Detect which cell encompasses the target text, then output its (x, y) center coordinate. 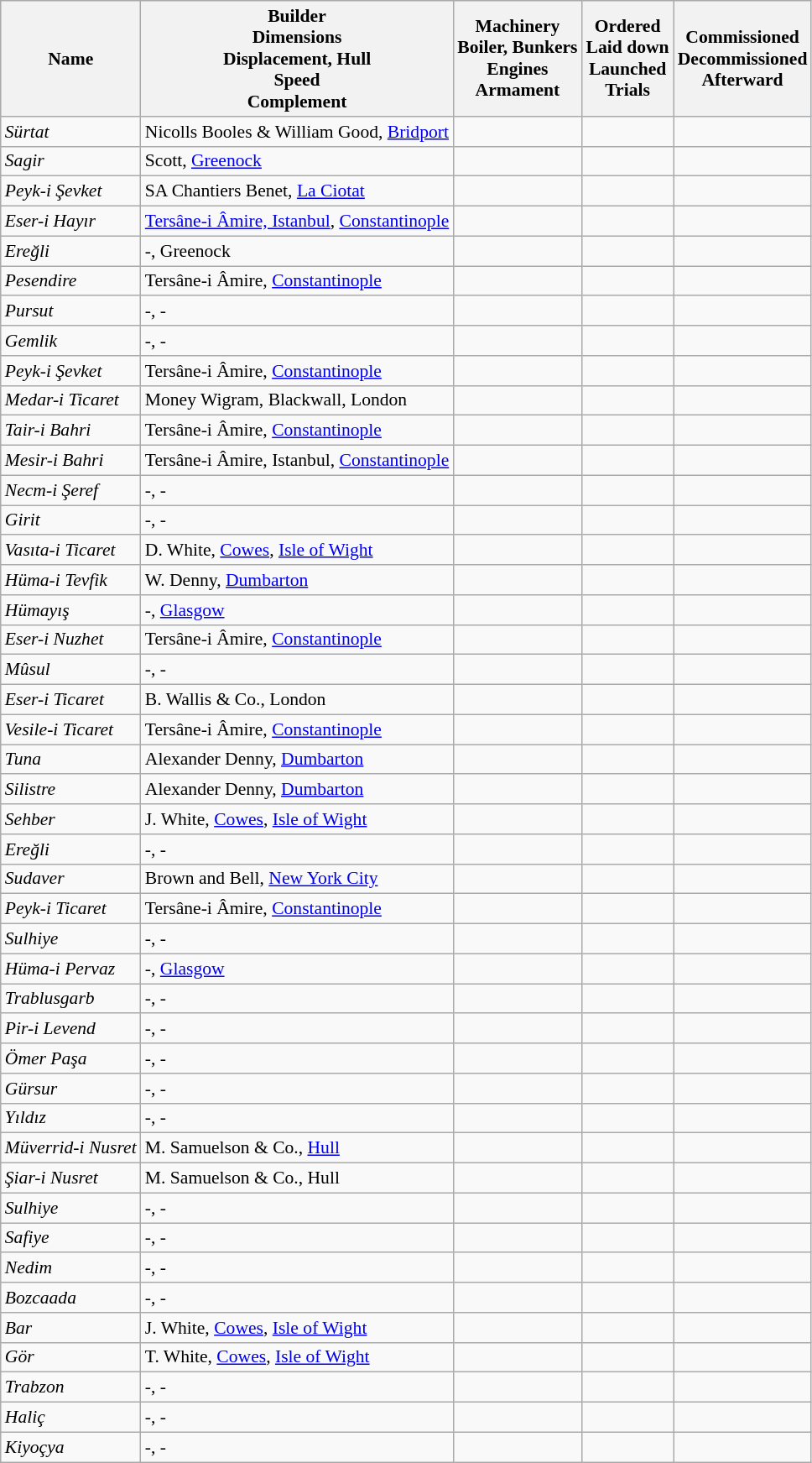
Eser-i Hayır (70, 222)
Trablusgarb (70, 999)
Sehber (70, 819)
Mûsul (70, 670)
B. Wallis & Co., London (297, 700)
Peyk-i Ticaret (70, 909)
SA Chantiers Benet, La Ciotat (297, 191)
Nicolls Booles & William Good, Bridport (297, 132)
Sudaver (70, 879)
Nedim (70, 1268)
Pursut (70, 311)
OrderedLaid downLaunchedTrials (627, 59)
Scott, Greenock (297, 161)
Eser-i Ticaret (70, 700)
Necm-i Şeref (70, 490)
Tuna (70, 760)
D. White, Cowes, Isle of Wight (297, 551)
-, Greenock (297, 251)
Müverrid-i Nusret (70, 1148)
Silistre (70, 790)
Gürsur (70, 1089)
W. Denny, Dumbarton (297, 580)
Brown and Bell, New York City (297, 879)
BuilderDimensionsDisplacement, HullSpeedComplement (297, 59)
Gemlik (70, 341)
Girit (70, 520)
Money Wigram, Blackwall, London (297, 400)
Şiar-i Nusret (70, 1178)
Eser-i Nuzhet (70, 640)
Vasıta-i Ticaret (70, 551)
Medar-i Ticaret (70, 400)
Bar (70, 1328)
Yıldız (70, 1118)
Pir-i Levend (70, 1029)
Name (70, 59)
Kiyoçya (70, 1447)
Trabzon (70, 1387)
Vesile-i Ticaret (70, 729)
Tair-i Bahri (70, 431)
Hüma-i Tevfik (70, 580)
Ömer Paşa (70, 1058)
T. White, Cowes, Isle of Wight (297, 1357)
MachineryBoiler, BunkersEnginesArmament (517, 59)
Hüma-i Pervaz (70, 969)
Pesendire (70, 281)
CommissionedDecommissionedAfterward (743, 59)
Safiye (70, 1238)
Sürtat (70, 132)
Hümayış (70, 610)
Bozcaada (70, 1298)
Mesir-i Bahri (70, 461)
Gör (70, 1357)
Haliç (70, 1418)
Sagir (70, 161)
